Search for the cell housing the specified text and yield its (X, Y) center coordinate. 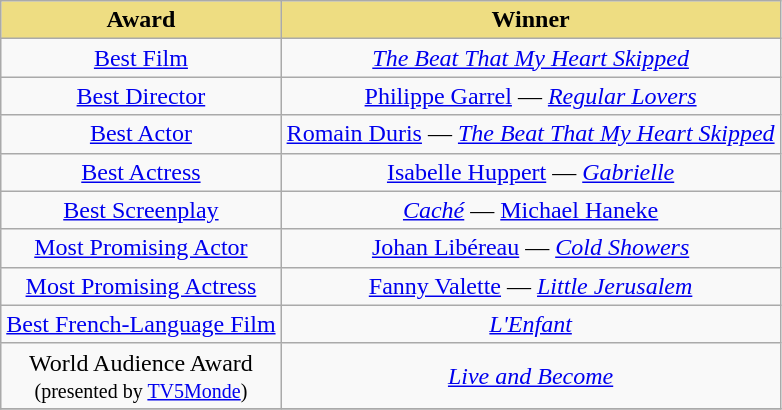
World Audience Award (presented by TV5Monde) (141, 376)
Best French-Language Film (141, 324)
Winner (530, 20)
Best Film (141, 58)
Best Actor (141, 134)
Romain Duris — The Beat That My Heart Skipped (530, 134)
Best Director (141, 96)
The Beat That My Heart Skipped (530, 58)
Caché — Michael Haneke (530, 210)
Johan Libéreau — Cold Showers (530, 248)
Isabelle Huppert — Gabrielle (530, 172)
Philippe Garrel — Regular Lovers (530, 96)
Most Promising Actress (141, 286)
Best Screenplay (141, 210)
Award (141, 20)
Live and Become (530, 376)
Fanny Valette — Little Jerusalem (530, 286)
L'Enfant (530, 324)
Best Actress (141, 172)
Most Promising Actor (141, 248)
